For the text-containing cell, return its midpoint in [x, y] coordinate format. 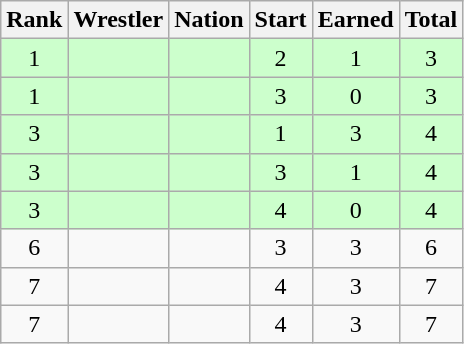
Wrestler [118, 20]
Total [431, 20]
Rank [34, 20]
Earned [356, 20]
Start [280, 20]
2 [280, 58]
Nation [209, 20]
